Find where the given text appears and provide that cell's center as [X, Y] coordinate. 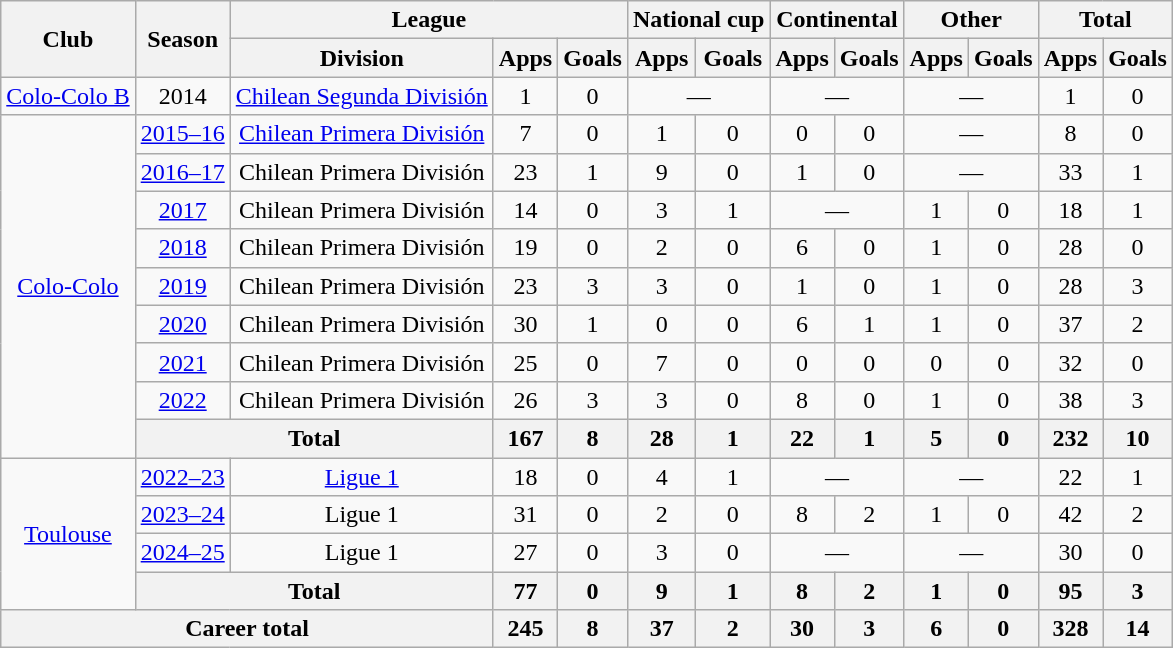
77 [525, 591]
38 [1070, 400]
2023–24 [182, 515]
Other [971, 20]
National cup [698, 20]
2017 [182, 210]
232 [1070, 438]
5 [936, 438]
Colo-Colo B [68, 96]
Season [182, 39]
2024–25 [182, 553]
2018 [182, 248]
2015–16 [182, 134]
42 [1070, 515]
10 [1138, 438]
Chilean Segunda División [362, 96]
25 [525, 362]
Colo-Colo [68, 286]
19 [525, 248]
Continental [837, 20]
2016–17 [182, 172]
2022 [182, 400]
95 [1070, 591]
167 [525, 438]
33 [1070, 172]
2022–23 [182, 477]
245 [525, 629]
26 [525, 400]
Toulouse [68, 534]
2019 [182, 286]
27 [525, 553]
31 [525, 515]
4 [661, 477]
328 [1070, 629]
League [428, 20]
Club [68, 39]
32 [1070, 362]
2021 [182, 362]
2020 [182, 324]
2014 [182, 96]
Division [362, 58]
Career total [248, 629]
